Identify which cell holds the provided text, then report its (X, Y) central coordinate. 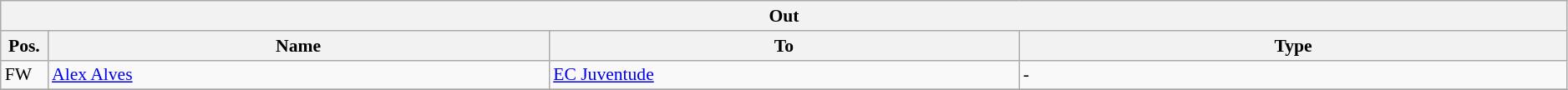
To (784, 46)
Alex Alves (298, 75)
Name (298, 46)
Type (1293, 46)
FW (24, 75)
EC Juventude (784, 75)
- (1293, 75)
Out (784, 16)
Pos. (24, 46)
